Output the (X, Y) coordinate of the center of the cell containing the given text.  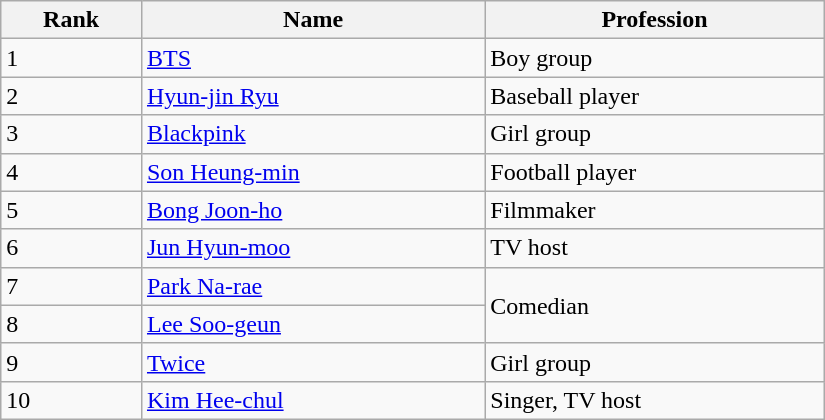
2 (72, 96)
5 (72, 210)
Baseball player (654, 96)
Football player (654, 172)
Filmmaker (654, 210)
Comedian (654, 305)
Jun Hyun-moo (312, 248)
Name (312, 20)
Profession (654, 20)
9 (72, 362)
Kim Hee-chul (312, 400)
10 (72, 400)
Rank (72, 20)
Singer, TV host (654, 400)
6 (72, 248)
TV host (654, 248)
Park Na-rae (312, 286)
1 (72, 58)
Blackpink (312, 134)
3 (72, 134)
Bong Joon-ho (312, 210)
BTS (312, 58)
Son Heung-min (312, 172)
Boy group (654, 58)
8 (72, 324)
Hyun-jin Ryu (312, 96)
4 (72, 172)
Twice (312, 362)
Lee Soo-geun (312, 324)
7 (72, 286)
